From the cell containing the given text, extract its center point as [X, Y] coordinate. 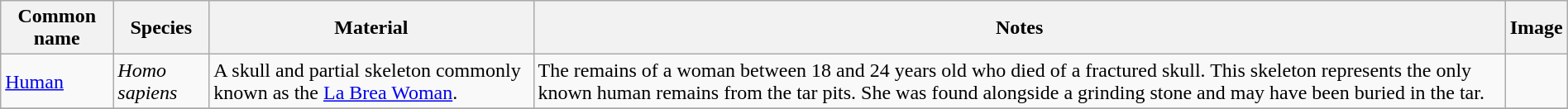
Human [57, 81]
Material [371, 28]
Notes [1019, 28]
Common name [57, 28]
Homo sapiens [161, 81]
Species [161, 28]
Image [1537, 28]
A skull and partial skeleton commonly known as the La Brea Woman. [371, 81]
